Return the [X, Y] coordinate for the center point of the cell that contains the specified text.  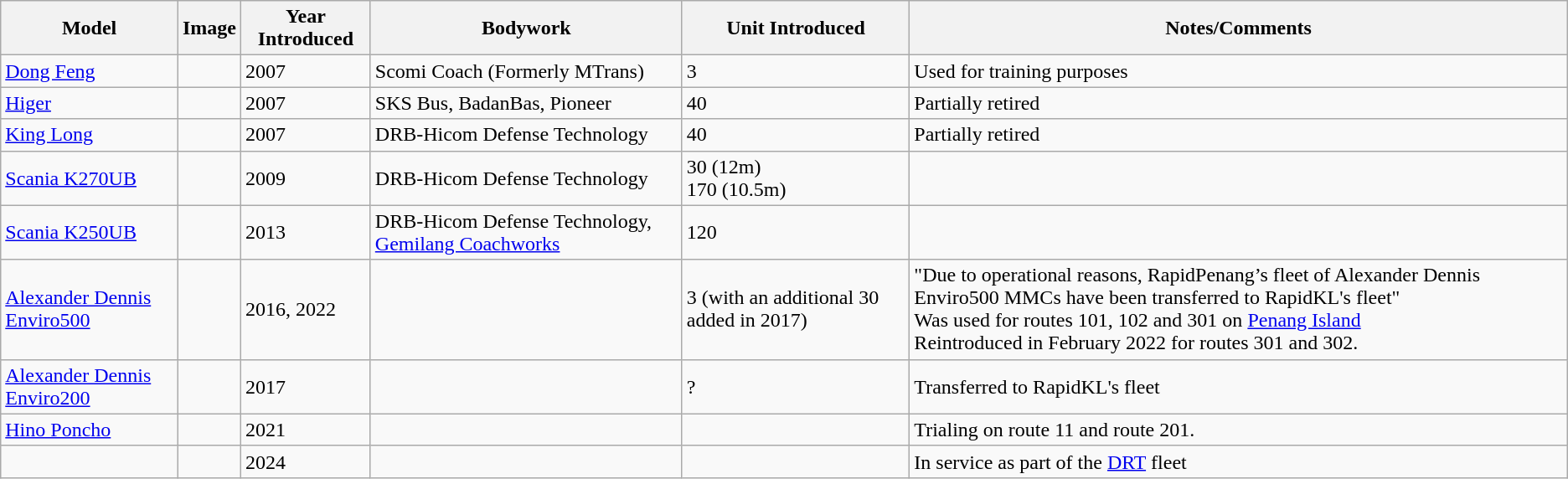
DRB-Hicom Defense Technology, Gemilang Coachworks [526, 233]
King Long [90, 135]
2024 [305, 461]
Model [90, 28]
In service as part of the DRT fleet [1238, 461]
Higer [90, 103]
Scomi Coach (Formerly MTrans) [526, 71]
2021 [305, 430]
SKS Bus, BadanBas, Pioneer [526, 103]
2009 [305, 178]
30 (12m)170 (10.5m) [796, 178]
Dong Feng [90, 71]
Used for training purposes [1238, 71]
? [796, 387]
2013 [305, 233]
Hino Poncho [90, 430]
3 [796, 71]
Scania K270UB [90, 178]
Scania K250UB [90, 233]
Bodywork [526, 28]
Transferred to RapidKL's fleet [1238, 387]
2017 [305, 387]
Unit Introduced [796, 28]
3 (with an additional 30 added in 2017) [796, 310]
Image [209, 28]
Alexander Dennis Enviro200 [90, 387]
Alexander Dennis Enviro500 [90, 310]
2016, 2022 [305, 310]
Trialing on route 11 and route 201. [1238, 430]
120 [796, 233]
Notes/Comments [1238, 28]
Year Introduced [305, 28]
